Find where the given text appears and provide that cell's center as [X, Y] coordinate. 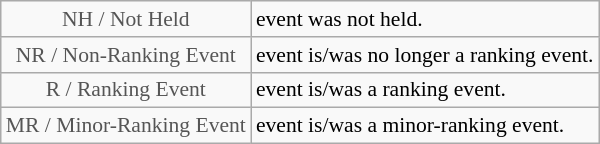
NH / Not Held [126, 19]
event is/was a minor-ranking event. [425, 126]
event was not held. [425, 19]
MR / Minor-Ranking Event [126, 126]
event is/was no longer a ranking event. [425, 55]
event is/was a ranking event. [425, 90]
NR / Non-Ranking Event [126, 55]
R / Ranking Event [126, 90]
